Identify which cell holds the provided text, then report its (x, y) central coordinate. 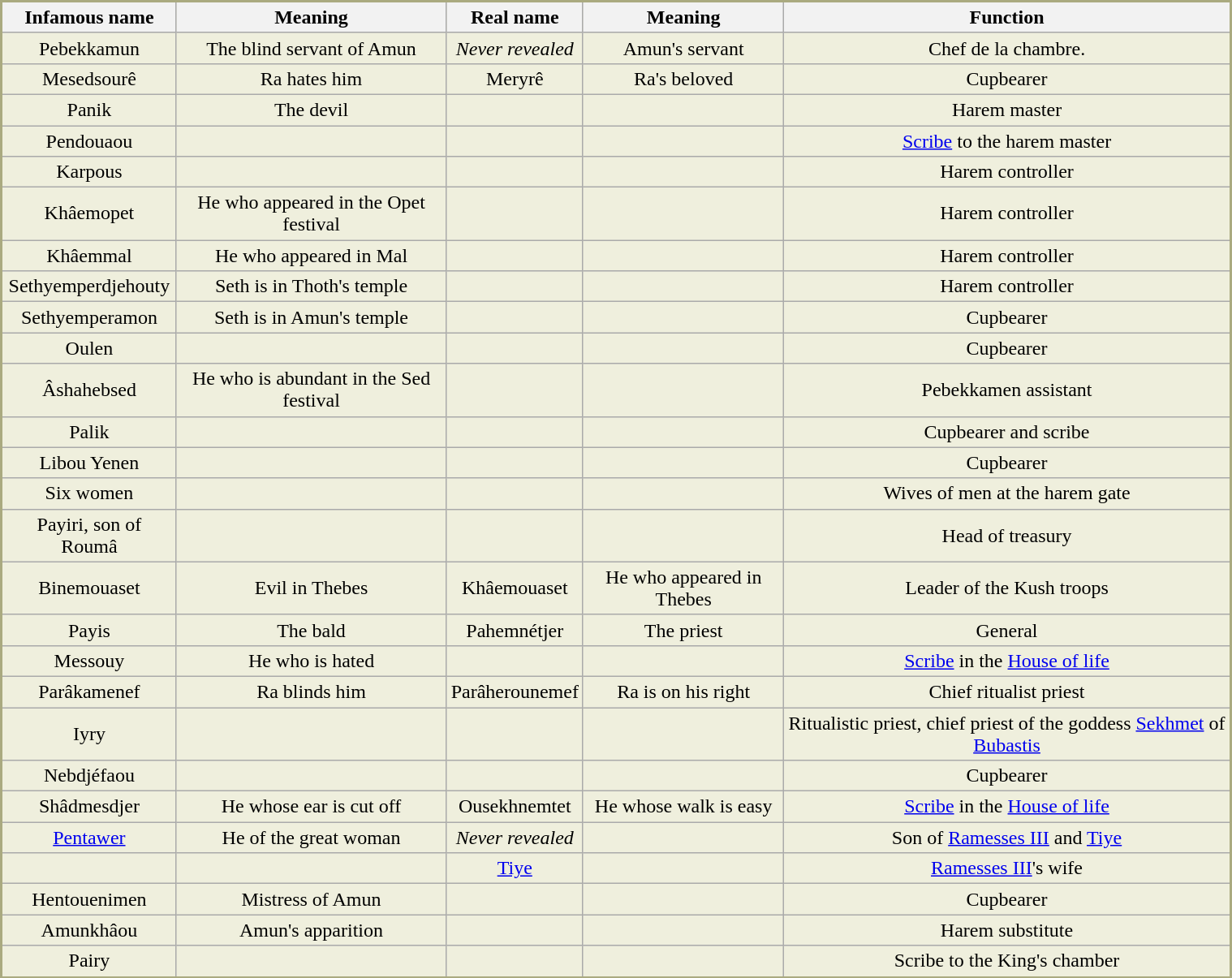
He who appeared in Thebes (683, 588)
Chief ritualist priest (1007, 691)
Scribe to the harem master (1007, 140)
He who is abundant in the Sed festival (312, 390)
Messouy (89, 661)
Khâemopet (89, 214)
Seth is in Thoth's temple (312, 287)
The blind servant of Amun (312, 48)
The bald (312, 630)
He who appeared in the Opet festival (312, 214)
Meryrê (515, 79)
General (1007, 630)
Âshahebsed (89, 390)
Leader of the Kush troops (1007, 588)
Wives of men at the harem gate (1007, 493)
Panik (89, 110)
Hentouenimen (89, 899)
Amun's apparition (312, 930)
Infamous name (89, 18)
He whose walk is easy (683, 807)
Ra is on his right (683, 691)
Pebekkamun (89, 48)
Mesedsourê (89, 79)
Pairy (89, 961)
Chef de la chambre. (1007, 48)
Ra hates him (312, 79)
Khâemmal (89, 256)
Function (1007, 18)
Seth is in Amun's temple (312, 317)
Six women (89, 493)
Sethyemperamon (89, 317)
Ousekhnemtet (515, 807)
Amunkhâou (89, 930)
Son of Ramesses III and Tiye (1007, 838)
He who is hated (312, 661)
Sethyemperdjehouty (89, 287)
Nebdjéfaou (89, 776)
Head of treasury (1007, 536)
He of the great woman (312, 838)
Pebekkamen assistant (1007, 390)
Palik (89, 432)
Khâemouaset (515, 588)
Real name (515, 18)
Payiri, son of Roumâ (89, 536)
Oulen (89, 348)
He whose ear is cut off (312, 807)
Cupbearer and scribe (1007, 432)
Parâkamenef (89, 691)
Ra blinds him (312, 691)
Tiye (515, 868)
The priest (683, 630)
Parâherounemef (515, 691)
Ritualistic priest, chief priest of the goddess Sekhmet of Bubastis (1007, 734)
Mistress of Amun (312, 899)
Iyry (89, 734)
Pahemnétjer (515, 630)
Karpous (89, 172)
The devil (312, 110)
Binemouaset (89, 588)
Amun's servant (683, 48)
He who appeared in Mal (312, 256)
Harem substitute (1007, 930)
Payis (89, 630)
Pendouaou (89, 140)
Shâdmesdjer (89, 807)
Ramesses III's wife (1007, 868)
Evil in Thebes (312, 588)
Harem master (1007, 110)
Pentawer (89, 838)
Scribe to the King's chamber (1007, 961)
Libou Yenen (89, 463)
Ra's beloved (683, 79)
